From the cell containing the given text, extract its center point as (X, Y) coordinate. 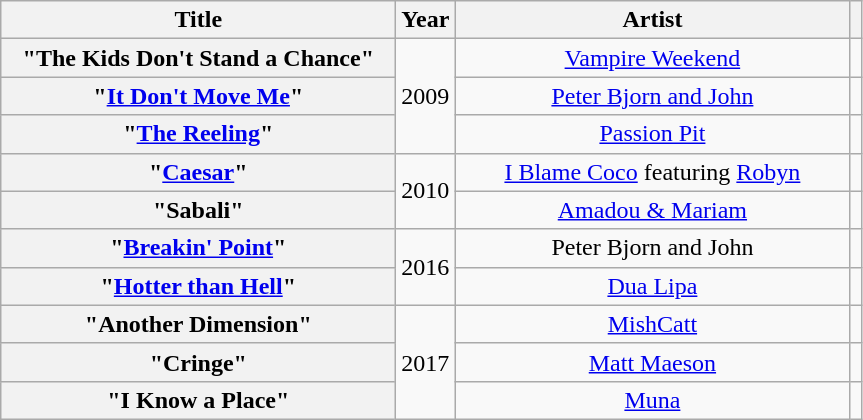
Title (198, 20)
"The Reeling" (198, 134)
"I Know a Place" (198, 400)
"Sabali" (198, 210)
2010 (426, 191)
Artist (652, 20)
"Breakin' Point" (198, 248)
"Another Dimension" (198, 324)
2017 (426, 362)
Passion Pit (652, 134)
"Hotter than Hell" (198, 286)
Matt Maeson (652, 362)
"The Kids Don't Stand a Chance" (198, 58)
"Cringe" (198, 362)
"Caesar" (198, 172)
2009 (426, 96)
Muna (652, 400)
MishCatt (652, 324)
Year (426, 20)
"It Don't Move Me" (198, 96)
Dua Lipa (652, 286)
I Blame Coco featuring Robyn (652, 172)
2016 (426, 267)
Vampire Weekend (652, 58)
Amadou & Mariam (652, 210)
